Output the (X, Y) coordinate of the center of the cell containing the given text.  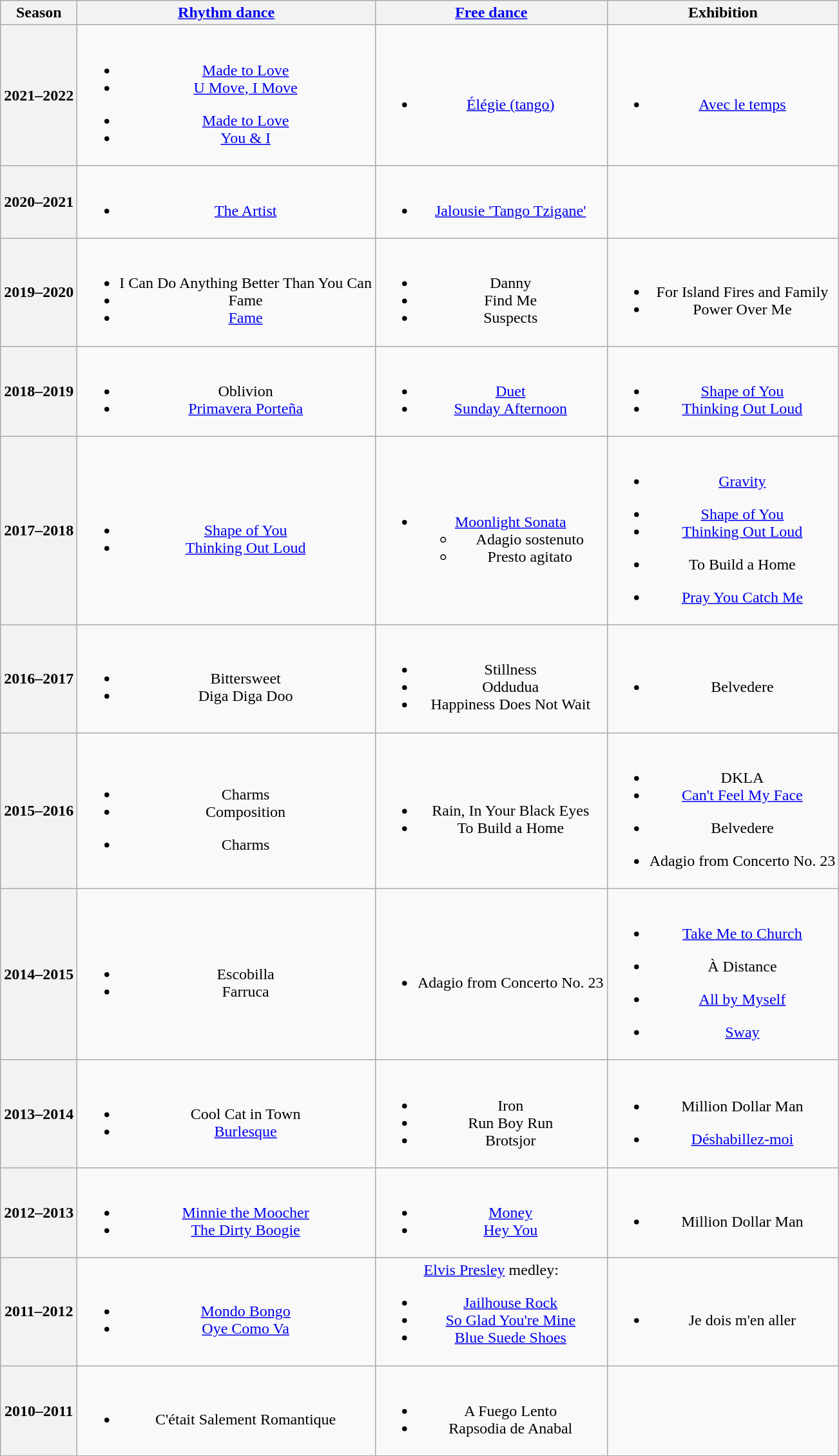
2017–2018 (39, 531)
Mondo Bongo Oye Como Va (227, 1312)
Gravity Shape of You Thinking Out Loud To Build a Home Pray You Catch Me (723, 531)
Money Hey You (491, 1212)
Duet Sunday Afternoon (491, 391)
Bittersweet Diga Diga Doo (227, 679)
Elvis Presley medley:Jailhouse RockSo Glad You're MineBlue Suede Shoes (491, 1312)
Moonlight Sonata Adagio sostenuto Presto agitato (491, 531)
Million Dollar Man (723, 1212)
The Artist (227, 202)
Je dois m'en aller (723, 1312)
DKLA Can't Feel My Face Belvedere Adagio from Concerto No. 23 (723, 810)
For Island Fires and Family Power Over Me (723, 292)
A Fuego Lento Rapsodia de Anabal (491, 1411)
Rain, In Your Black Eyes To Build a Home (491, 810)
Stillness Oddudua Happiness Does Not Wait (491, 679)
Adagio from Concerto No. 23 (491, 974)
2019–2020 (39, 292)
Season (39, 13)
Charms Composition Charms (227, 810)
Danny Find Me Suspects (491, 292)
2016–2017 (39, 679)
Escobilla Farruca (227, 974)
2011–2012 (39, 1312)
Exhibition (723, 13)
Élégie (tango) (491, 95)
Belvedere (723, 679)
Rhythm dance (227, 13)
Take Me to Church À Distance All by Myself Sway (723, 974)
2015–2016 (39, 810)
Minnie the MoocherThe Dirty Boogie (227, 1212)
2012–2013 (39, 1212)
2020–2021 (39, 202)
2010–2011 (39, 1411)
I Can Do Anything Better Than You Can Fame Fame (227, 292)
C'était Salement Romantique (227, 1411)
Iron Run Boy Run Brotsjor (491, 1113)
Jalousie 'Tango Tzigane' (491, 202)
2021–2022 (39, 95)
Made to Love U Move, I Move Made to Love You & I (227, 95)
Free dance (491, 13)
Cool Cat in Town Burlesque (227, 1113)
Avec le temps (723, 95)
2018–2019 (39, 391)
Million Dollar Man Déshabillez-moi (723, 1113)
Oblivion Primavera Porteña (227, 391)
2014–2015 (39, 974)
2013–2014 (39, 1113)
